Pinpoint the cell where the given text exists, returning its (X, Y) midpoint coordinate. 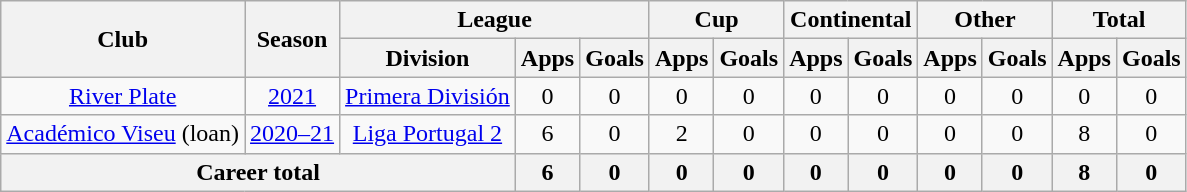
2020–21 (292, 134)
Cup (716, 20)
Club (123, 39)
2021 (292, 96)
Liga Portugal 2 (428, 134)
Continental (851, 20)
Season (292, 39)
2 (681, 134)
Other (985, 20)
Division (428, 58)
Primera División (428, 96)
League (495, 20)
Total (1119, 20)
Académico Viseu (loan) (123, 134)
River Plate (123, 96)
Career total (258, 172)
